Determine the [X, Y] coordinate at the center of the cell enclosing the given text.  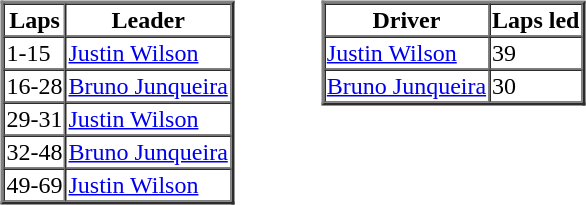
29-31 [35, 118]
30 [536, 86]
16-28 [35, 86]
32-48 [35, 152]
Laps [35, 20]
Laps led [536, 20]
39 [536, 52]
49-69 [35, 184]
1-15 [35, 52]
Driver [406, 20]
Leader [148, 20]
